Output the (x, y) coordinate of the center of the cell containing the given text.  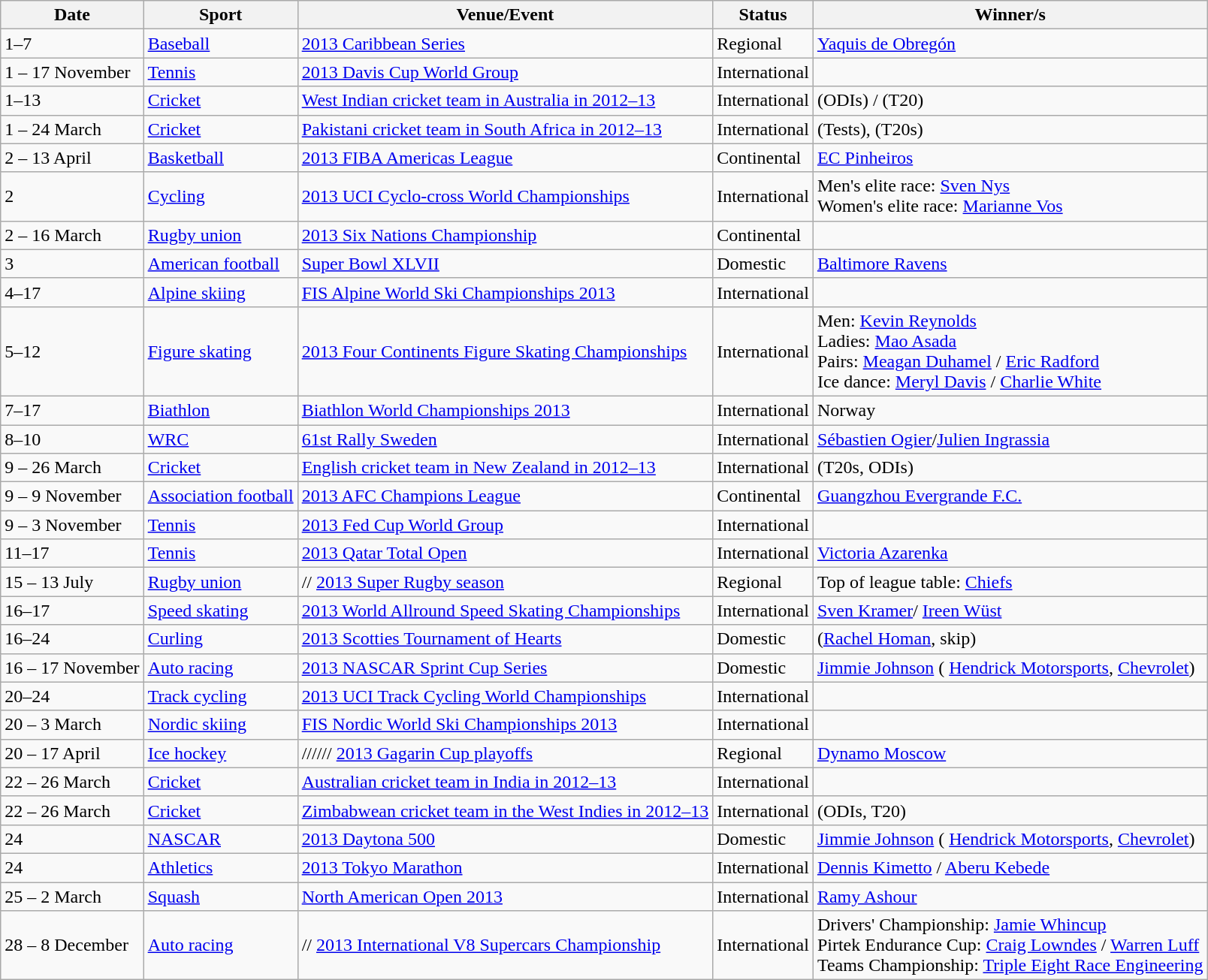
1–7 (72, 44)
20 – 3 March (72, 725)
5–12 (72, 351)
(Rachel Homan, skip) (1010, 639)
1 – 24 March (72, 129)
2013 Six Nations Championship (505, 235)
Sven Kramer/ Ireen Wüst (1010, 611)
Zimbabwean cricket team in the West Indies in 2012–13 (505, 810)
Alpine skiing (221, 292)
Association football (221, 496)
Pakistani cricket team in South Africa in 2012–13 (505, 129)
2013 UCI Track Cycling World Championships (505, 696)
Baltimore Ravens (1010, 264)
2013 Four Continents Figure Skating Championships (505, 351)
16 – 17 November (72, 668)
Ramy Ashour (1010, 896)
Drivers' Championship: Jamie WhincupPirtek Endurance Cup: Craig Lowndes / Warren LuffTeams Championship: Triple Eight Race Engineering (1010, 945)
4–17 (72, 292)
61st Rally Sweden (505, 439)
Figure skating (221, 351)
2013 NASCAR Sprint Cup Series (505, 668)
Biathlon World Championships 2013 (505, 410)
American football (221, 264)
2013 Fed Cup World Group (505, 525)
Athletics (221, 867)
2013 FIBA Americas League (505, 158)
16–24 (72, 639)
Men's elite race: Sven NysWomen's elite race: Marianne Vos (1010, 197)
(Tests), (T20s) (1010, 129)
// 2013 Super Rugby season (505, 582)
9 – 9 November (72, 496)
Australian cricket team in India in 2012–13 (505, 782)
Track cycling (221, 696)
2 – 16 March (72, 235)
11–17 (72, 553)
9 – 3 November (72, 525)
2013 Qatar Total Open (505, 553)
Ice hockey (221, 753)
1 – 17 November (72, 72)
2013 Tokyo Marathon (505, 867)
// 2013 International V8 Supercars Championship (505, 945)
NASCAR (221, 839)
9 – 26 March (72, 468)
Nordic skiing (221, 725)
2013 Scotties Tournament of Hearts (505, 639)
2013 AFC Champions League (505, 496)
16–17 (72, 611)
15 – 13 July (72, 582)
Basketball (221, 158)
Date (72, 15)
7–17 (72, 410)
2013 Caribbean Series (505, 44)
English cricket team in New Zealand in 2012–13 (505, 468)
2013 Daytona 500 (505, 839)
Biathlon (221, 410)
Yaquis de Obregón (1010, 44)
Squash (221, 896)
2013 World Allround Speed Skating Championships (505, 611)
20 – 17 April (72, 753)
Dynamo Moscow (1010, 753)
Baseball (221, 44)
WRC (221, 439)
Guangzhou Evergrande F.C. (1010, 496)
2 – 13 April (72, 158)
(ODIs, T20) (1010, 810)
North American Open 2013 (505, 896)
2013 UCI Cyclo-cross World Championships (505, 197)
(ODIs) / (T20) (1010, 101)
Sébastien Ogier/Julien Ingrassia (1010, 439)
Sport (221, 15)
(T20s, ODIs) (1010, 468)
28 – 8 December (72, 945)
FIS Alpine World Ski Championships 2013 (505, 292)
8–10 (72, 439)
2 (72, 197)
Speed skating (221, 611)
25 – 2 March (72, 896)
1–13 (72, 101)
Curling (221, 639)
Super Bowl XLVII (505, 264)
Venue/Event (505, 15)
3 (72, 264)
Cycling (221, 197)
Dennis Kimetto / Aberu Kebede (1010, 867)
Victoria Azarenka (1010, 553)
Norway (1010, 410)
Winner/s (1010, 15)
2013 Davis Cup World Group (505, 72)
////// 2013 Gagarin Cup playoffs (505, 753)
EC Pinheiros (1010, 158)
West Indian cricket team in Australia in 2012–13 (505, 101)
FIS Nordic World Ski Championships 2013 (505, 725)
Top of league table: Chiefs (1010, 582)
20–24 (72, 696)
Men: Kevin ReynoldsLadies: Mao AsadaPairs: Meagan Duhamel / Eric RadfordIce dance: Meryl Davis / Charlie White (1010, 351)
Status (763, 15)
